Identify which cell holds the provided text, then report its (X, Y) central coordinate. 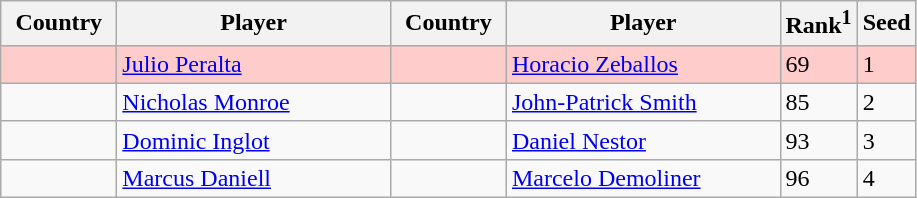
Nicholas Monroe (254, 102)
93 (818, 140)
Horacio Zeballos (643, 64)
Dominic Inglot (254, 140)
96 (818, 178)
69 (818, 64)
Seed (886, 24)
Julio Peralta (254, 64)
Daniel Nestor (643, 140)
85 (818, 102)
1 (886, 64)
Rank1 (818, 24)
3 (886, 140)
4 (886, 178)
Marcelo Demoliner (643, 178)
Marcus Daniell (254, 178)
2 (886, 102)
John-Patrick Smith (643, 102)
